Scan for the cell matching the given text and deliver its (x, y) coordinate at center. 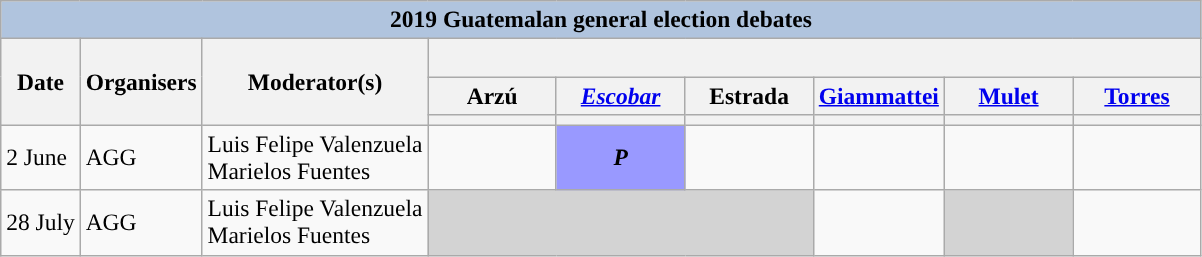
Arzú (492, 95)
28 July (40, 222)
Giammattei (878, 95)
Torres (1137, 95)
Escobar (620, 95)
Moderator(s) (315, 82)
Organisers (141, 82)
P (620, 158)
Date (40, 82)
2 June (40, 158)
2019 Guatemalan general election debates (601, 19)
Mulet (1008, 95)
Estrada (749, 95)
